For the text-containing cell, return its midpoint in (x, y) coordinate format. 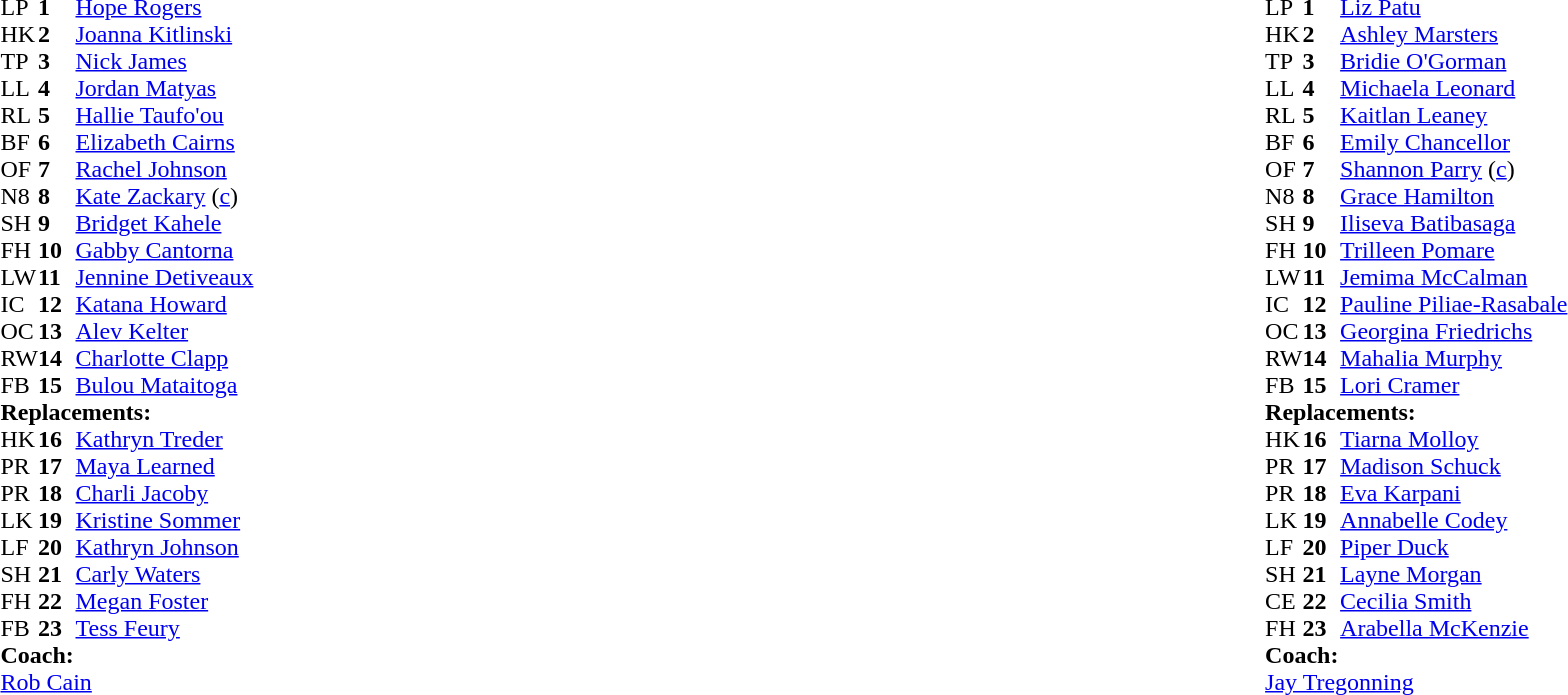
Kate Zackary (c) (165, 196)
Jordan Matyas (165, 88)
CE (1284, 602)
Eva Karpani (1453, 494)
Lori Cramer (1453, 386)
Elizabeth Cairns (165, 142)
Alev Kelter (165, 332)
Emily Chancellor (1453, 142)
Charli Jacoby (165, 494)
Cecilia Smith (1453, 602)
Annabelle Codey (1453, 520)
Joanna Kitlinski (165, 34)
Kathryn Johnson (165, 548)
Georgina Friedrichs (1453, 332)
Michaela Leonard (1453, 88)
Jennine Detiveaux (165, 278)
Jemima McCalman (1453, 278)
Jay Tregonning (1416, 682)
Katana Howard (165, 304)
Madison Schuck (1453, 466)
Maya Learned (165, 466)
Trilleen Pomare (1453, 250)
Kristine Sommer (165, 520)
Kathryn Treder (165, 440)
Nick James (165, 62)
Gabby Cantorna (165, 250)
Bridget Kahele (165, 224)
Charlotte Clapp (165, 358)
Rob Cain (126, 682)
Piper Duck (1453, 548)
Pauline Piliae-Rasabale (1453, 304)
Tess Feury (165, 628)
Rachel Johnson (165, 170)
Tiarna Molloy (1453, 440)
Bulou Mataitoga (165, 386)
Carly Waters (165, 574)
Arabella McKenzie (1453, 628)
Layne Morgan (1453, 574)
Ashley Marsters (1453, 34)
Grace Hamilton (1453, 196)
Megan Foster (165, 602)
Kaitlan Leaney (1453, 116)
Iliseva Batibasaga (1453, 224)
Hallie Taufo'ou (165, 116)
Bridie O'Gorman (1453, 62)
Mahalia Murphy (1453, 358)
Shannon Parry (c) (1453, 170)
